Scan for the cell matching the given text and deliver its [x, y] coordinate at center. 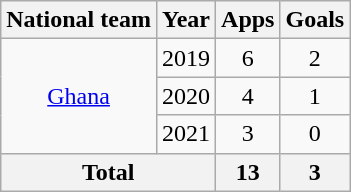
4 [248, 96]
Year [186, 20]
6 [248, 58]
1 [315, 96]
2019 [186, 58]
Goals [315, 20]
13 [248, 172]
Total [108, 172]
0 [315, 134]
Apps [248, 20]
National team [79, 20]
2021 [186, 134]
Ghana [79, 96]
2020 [186, 96]
2 [315, 58]
